Extract the [x, y] coordinate from the center of the cell holding the provided text.  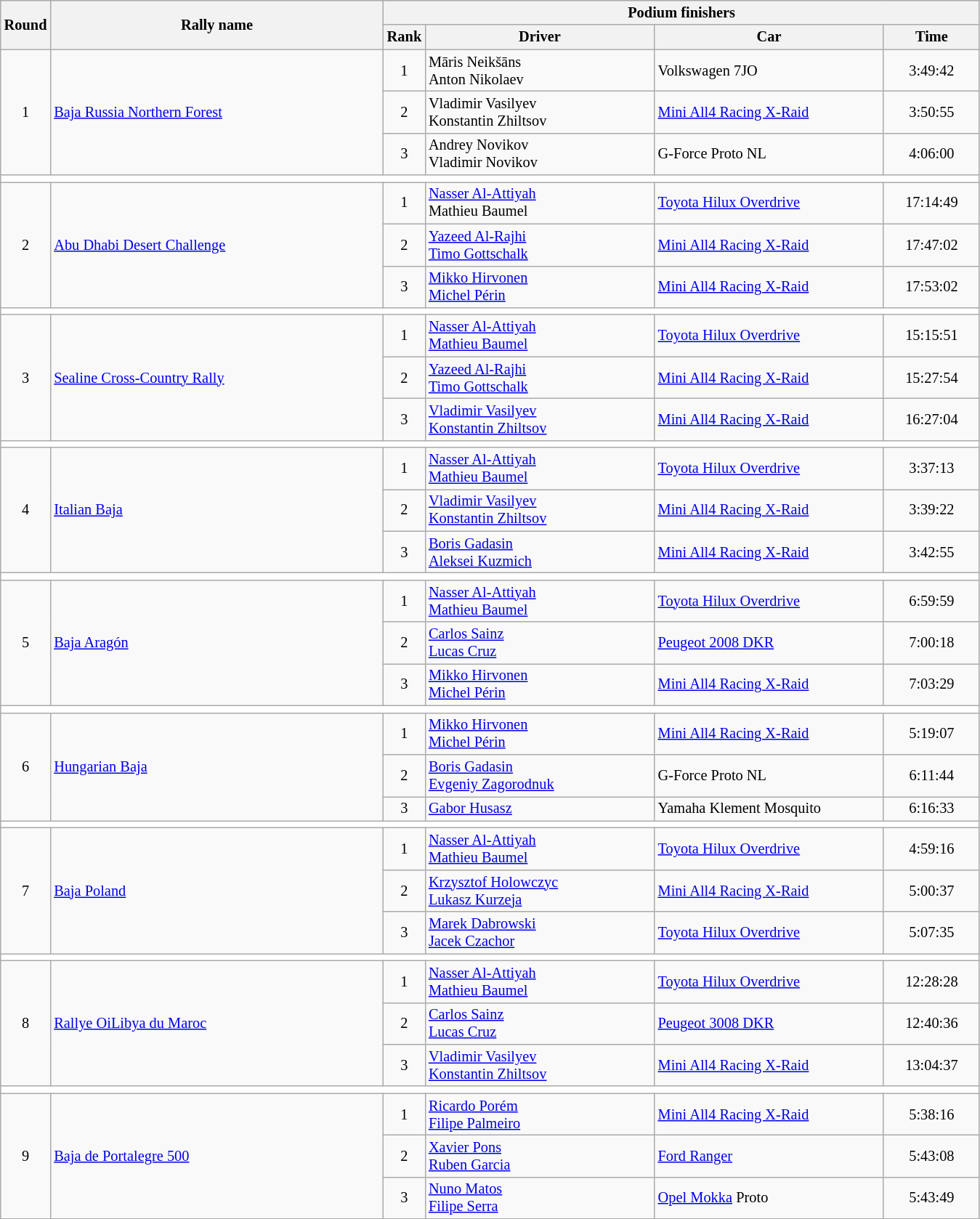
Driver [540, 37]
15:27:54 [931, 378]
Boris Gadasin Evgeniy Zagorodnuk [540, 775]
9 [26, 1157]
Peugeot 3008 DKR [769, 1024]
5:19:07 [931, 734]
Māris Neikšāns Anton Nikolaev [540, 70]
3:39:22 [931, 510]
3:37:13 [931, 469]
Gabor Husasz [540, 809]
7 [26, 891]
4:06:00 [931, 154]
Sealine Cross-Country Rally [216, 378]
Car [769, 37]
4 [26, 510]
Hungarian Baja [216, 767]
7:00:18 [931, 643]
8 [26, 1023]
15:15:51 [931, 336]
Rank [404, 37]
Baja de Portalegre 500 [216, 1157]
Marek Dabrowski Jacek Czachor [540, 933]
Xavier Pons Ruben Garcia [540, 1156]
Baja Russia Northern Forest [216, 112]
Ford Ranger [769, 1156]
17:47:02 [931, 245]
5:38:16 [931, 1114]
5:00:37 [931, 891]
5 [26, 642]
4:59:16 [931, 849]
Podium finishers [681, 12]
Yamaha Klement Mosquito [769, 809]
6:11:44 [931, 775]
3:49:42 [931, 70]
3:50:55 [931, 112]
Ricardo Porém Filipe Palmeiro [540, 1114]
17:53:02 [931, 287]
5:07:35 [931, 933]
17:14:49 [931, 203]
13:04:37 [931, 1065]
5:43:08 [931, 1156]
Krzysztof Holowczyc Lukasz Kurzeja [540, 891]
16:27:04 [931, 419]
Rally name [216, 25]
Time [931, 37]
6:59:59 [931, 601]
7:03:29 [931, 684]
Volkswagen 7JO [769, 70]
Boris Gadasin Aleksei Kuzmich [540, 552]
Baja Poland [216, 891]
12:28:28 [931, 981]
Peugeot 2008 DKR [769, 643]
Abu Dhabi Desert Challenge [216, 244]
Italian Baja [216, 510]
3:42:55 [931, 552]
6:16:33 [931, 809]
Andrey Novikov Vladimir Novikov [540, 154]
Rallye OiLibya du Maroc [216, 1023]
Round [26, 25]
Nuno Matos Filipe Serra [540, 1198]
6 [26, 767]
12:40:36 [931, 1024]
5:43:49 [931, 1198]
Opel Mokka Proto [769, 1198]
Baja Aragón [216, 642]
